From the cell containing the given text, extract its center point as [x, y] coordinate. 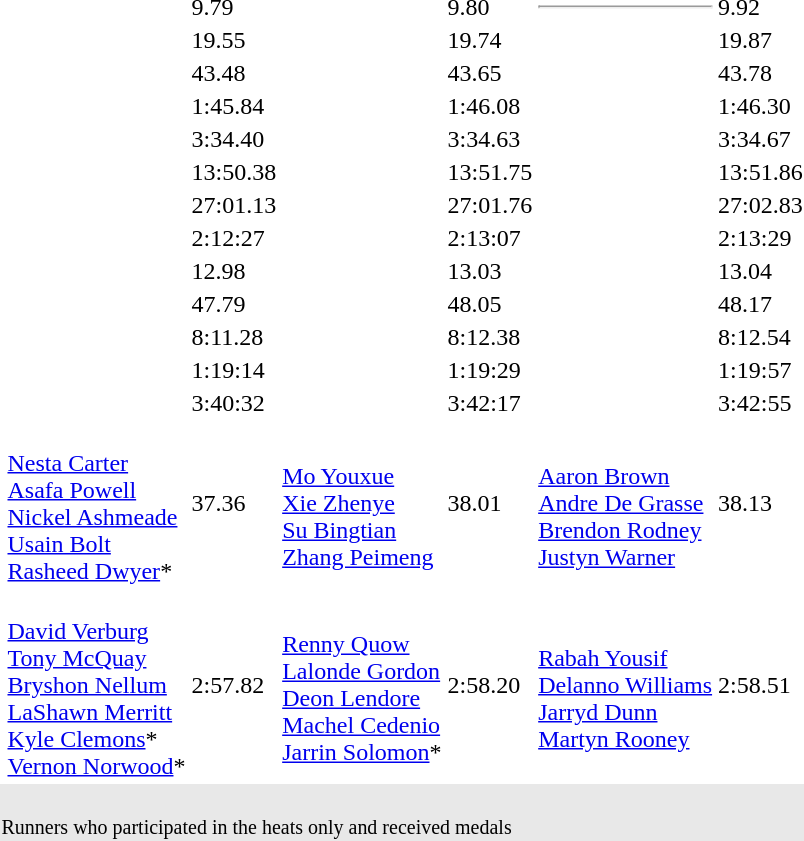
19.74 [490, 40]
12.98 [234, 271]
2:12:27 [234, 238]
13.03 [490, 271]
3:42:17 [490, 403]
2:13:07 [490, 238]
2:57.82 [234, 685]
43.48 [234, 73]
3:34.63 [490, 139]
43.65 [490, 73]
13:50.38 [234, 172]
1:45.84 [234, 106]
13:51.75 [490, 172]
David VerburgTony McQuayBryshon NellumLaShawn MerrittKyle Clemons*Vernon Norwood* [96, 685]
37.36 [234, 504]
38.01 [490, 504]
2:58.20 [490, 685]
1:19:14 [234, 370]
19.55 [234, 40]
Aaron BrownAndre De GrasseBrendon RodneyJustyn Warner [626, 504]
8:12.38 [490, 337]
8:11.28 [234, 337]
Mo YouxueXie ZhenyeSu BingtianZhang Peimeng [362, 504]
1:19:29 [490, 370]
27:01.76 [490, 205]
47.79 [234, 304]
Renny QuowLalonde GordonDeon LendoreMachel CedenioJarrin Solomon* [362, 685]
48.05 [490, 304]
1:46.08 [490, 106]
Runners who participated in the heats only and received medals [402, 812]
Nesta CarterAsafa PowellNickel AshmeadeUsain BoltRasheed Dwyer* [96, 504]
3:34.40 [234, 139]
27:01.13 [234, 205]
3:40:32 [234, 403]
Rabah YousifDelanno WilliamsJarryd DunnMartyn Rooney [626, 685]
